For the text-containing cell, return its midpoint in (x, y) coordinate format. 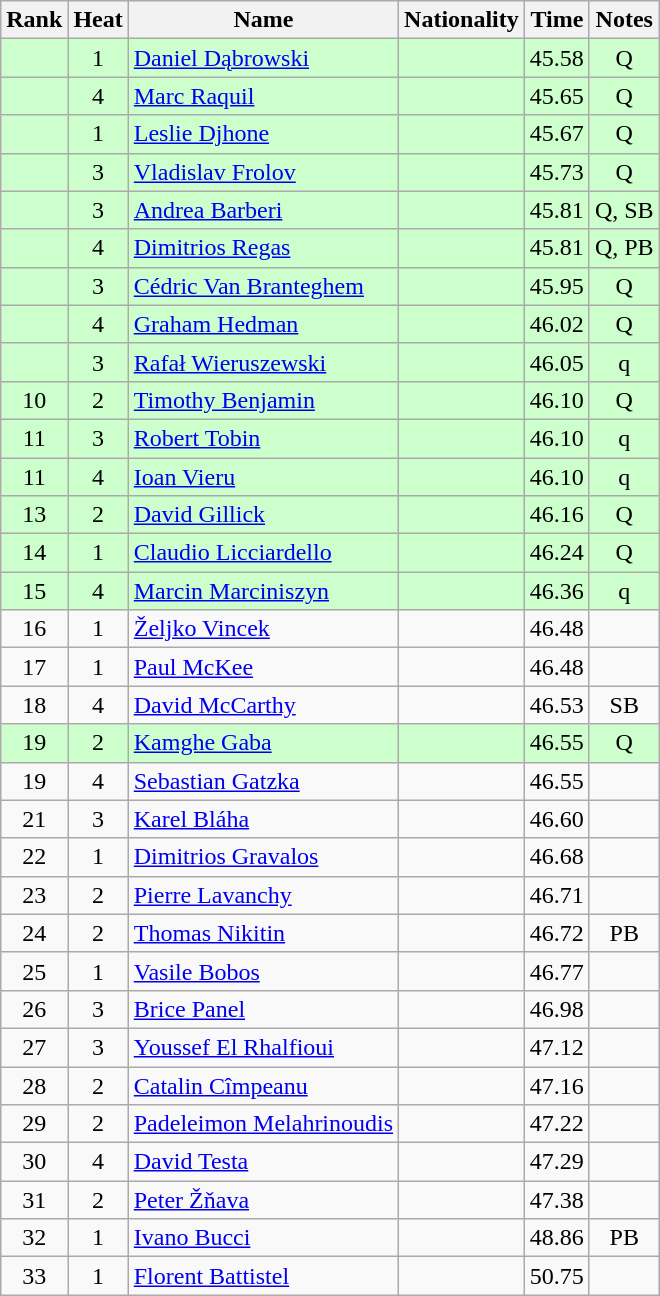
Vasile Bobos (263, 971)
45.67 (556, 134)
48.86 (556, 1238)
47.22 (556, 1124)
David McCarthy (263, 705)
47.29 (556, 1162)
Youssef El Rhalfioui (263, 1047)
46.98 (556, 1009)
28 (34, 1085)
Ivano Bucci (263, 1238)
Daniel Dąbrowski (263, 58)
30 (34, 1162)
45.65 (556, 96)
46.05 (556, 362)
Željko Vincek (263, 629)
Ioan Vieru (263, 477)
46.16 (556, 515)
Karel Bláha (263, 819)
Marcin Marciniszyn (263, 591)
33 (34, 1276)
32 (34, 1238)
Rafał Wieruszewski (263, 362)
50.75 (556, 1276)
17 (34, 667)
Brice Panel (263, 1009)
18 (34, 705)
46.71 (556, 895)
Nationality (462, 20)
Kamghe Gaba (263, 743)
26 (34, 1009)
Marc Raquil (263, 96)
14 (34, 553)
15 (34, 591)
Timothy Benjamin (263, 400)
Claudio Licciardello (263, 553)
22 (34, 857)
13 (34, 515)
46.68 (556, 857)
46.02 (556, 324)
46.53 (556, 705)
27 (34, 1047)
47.38 (556, 1200)
46.24 (556, 553)
45.95 (556, 286)
46.77 (556, 971)
Florent Battistel (263, 1276)
29 (34, 1124)
Dimitrios Regas (263, 248)
25 (34, 971)
46.36 (556, 591)
Robert Tobin (263, 438)
Andrea Barberi (263, 210)
Peter Žňava (263, 1200)
Name (263, 20)
Notes (624, 20)
David Gillick (263, 515)
Leslie Djhone (263, 134)
Catalin Cîmpeanu (263, 1085)
Graham Hedman (263, 324)
47.12 (556, 1047)
46.72 (556, 933)
31 (34, 1200)
Vladislav Frolov (263, 172)
45.73 (556, 172)
Q, PB (624, 248)
16 (34, 629)
Sebastian Gatzka (263, 781)
Dimitrios Gravalos (263, 857)
Cédric Van Branteghem (263, 286)
Padeleimon Melahrinoudis (263, 1124)
Thomas Nikitin (263, 933)
David Testa (263, 1162)
Rank (34, 20)
21 (34, 819)
Paul McKee (263, 667)
Time (556, 20)
Heat (98, 20)
23 (34, 895)
47.16 (556, 1085)
SB (624, 705)
24 (34, 933)
Q, SB (624, 210)
45.58 (556, 58)
Pierre Lavanchy (263, 895)
10 (34, 400)
46.60 (556, 819)
